Return the [X, Y] coordinate for the center point of the cell that contains the specified text.  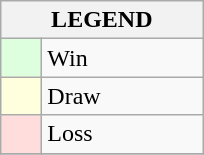
Win [122, 58]
Draw [122, 96]
LEGEND [102, 20]
Loss [122, 134]
